Capture the cell that displays the provided text and extract its [x, y] central coordinate. 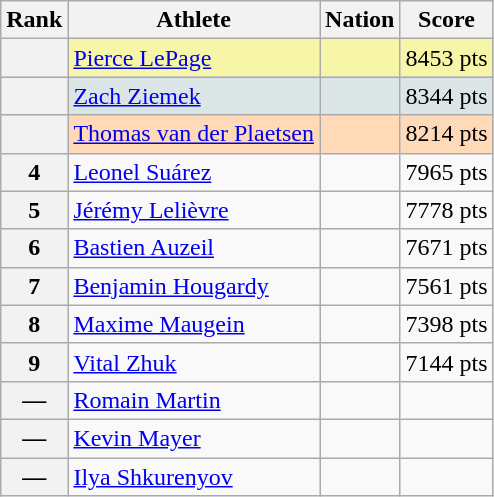
Nation [360, 20]
8453 pts [446, 58]
7965 pts [446, 172]
Maxime Maugein [194, 324]
7398 pts [446, 324]
Vital Zhuk [194, 362]
Romain Martin [194, 400]
7671 pts [446, 248]
9 [34, 362]
7561 pts [446, 286]
7144 pts [446, 362]
Zach Ziemek [194, 96]
Jérémy Lelièvre [194, 210]
Athlete [194, 20]
Kevin Mayer [194, 438]
Thomas van der Plaetsen [194, 134]
Leonel Suárez [194, 172]
Ilya Shkurenyov [194, 477]
7 [34, 286]
8214 pts [446, 134]
Score [446, 20]
5 [34, 210]
4 [34, 172]
7778 pts [446, 210]
6 [34, 248]
8344 pts [446, 96]
Pierce LePage [194, 58]
Benjamin Hougardy [194, 286]
Bastien Auzeil [194, 248]
Rank [34, 20]
8 [34, 324]
